Identify which cell holds the provided text, then report its [X, Y] central coordinate. 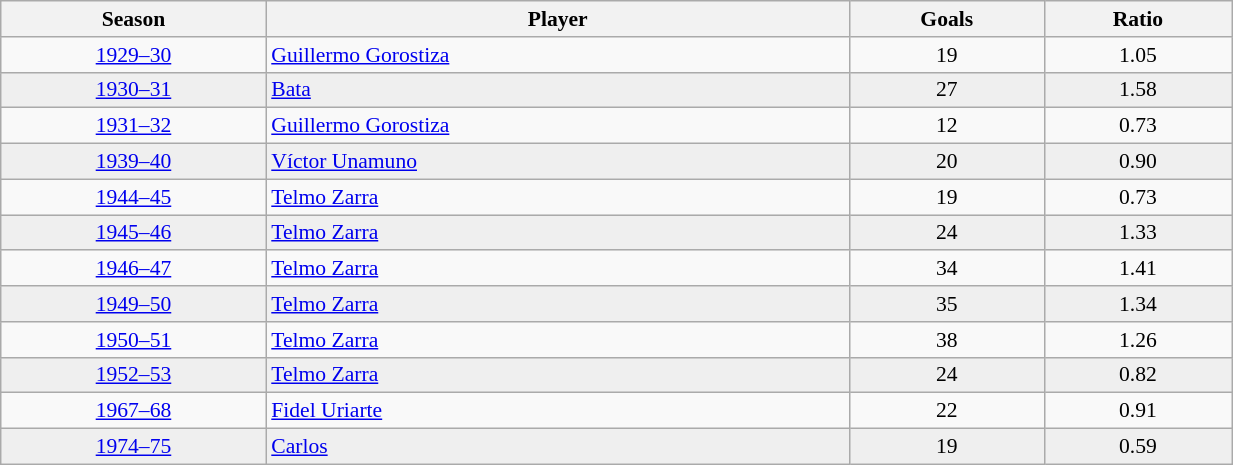
27 [946, 90]
1.41 [1138, 269]
1.05 [1138, 55]
35 [946, 304]
1.34 [1138, 304]
20 [946, 162]
12 [946, 126]
1929–30 [134, 55]
0.82 [1138, 375]
1944–45 [134, 197]
1950–51 [134, 340]
0.90 [1138, 162]
1939–40 [134, 162]
Víctor Unamuno [558, 162]
Fidel Uriarte [558, 411]
1952–53 [134, 375]
1.26 [1138, 340]
1974–75 [134, 447]
1946–47 [134, 269]
1930–31 [134, 90]
1945–46 [134, 233]
Ratio [1138, 19]
1.58 [1138, 90]
1949–50 [134, 304]
Bata [558, 90]
34 [946, 269]
0.59 [1138, 447]
Season [134, 19]
1931–32 [134, 126]
Goals [946, 19]
1967–68 [134, 411]
38 [946, 340]
Carlos [558, 447]
Player [558, 19]
0.91 [1138, 411]
1.33 [1138, 233]
22 [946, 411]
